For the text-containing cell, return its midpoint in (x, y) coordinate format. 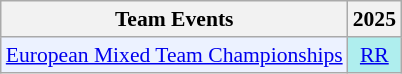
RR (374, 55)
Team Events (174, 19)
2025 (374, 19)
European Mixed Team Championships (174, 55)
